From the cell containing the given text, extract its center point as [x, y] coordinate. 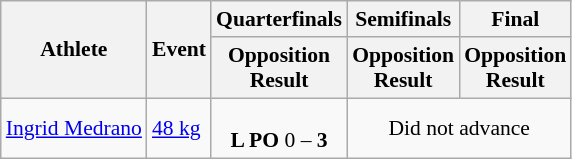
Quarterfinals [279, 19]
Final [515, 19]
Did not advance [459, 128]
L PO 0 – 3 [279, 128]
Event [179, 50]
Ingrid Medrano [74, 128]
48 kg [179, 128]
Athlete [74, 50]
Semifinals [403, 19]
